Capture the cell that displays the provided text and extract its (x, y) central coordinate. 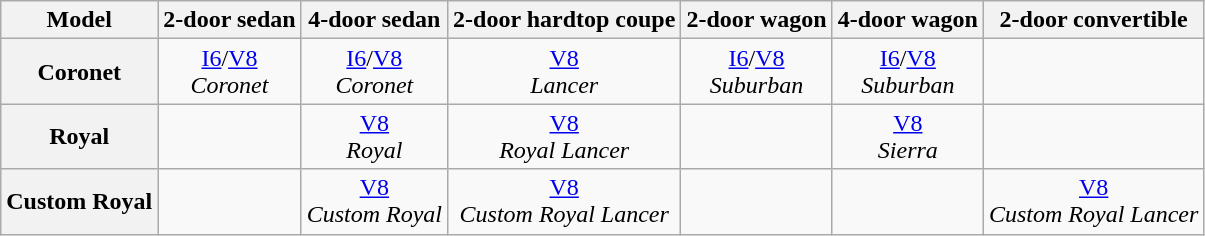
V8Custom Royal (374, 202)
V8Royal (374, 136)
V8Lancer (564, 72)
2-door wagon (756, 20)
2-door hardtop coupe (564, 20)
Coronet (80, 72)
Custom Royal (80, 202)
2-door sedan (230, 20)
Model (80, 20)
V8Royal Lancer (564, 136)
V8Sierra (908, 136)
4-door sedan (374, 20)
Royal (80, 136)
2-door convertible (1093, 20)
4-door wagon (908, 20)
